Find where the given text appears and provide that cell's center as [X, Y] coordinate. 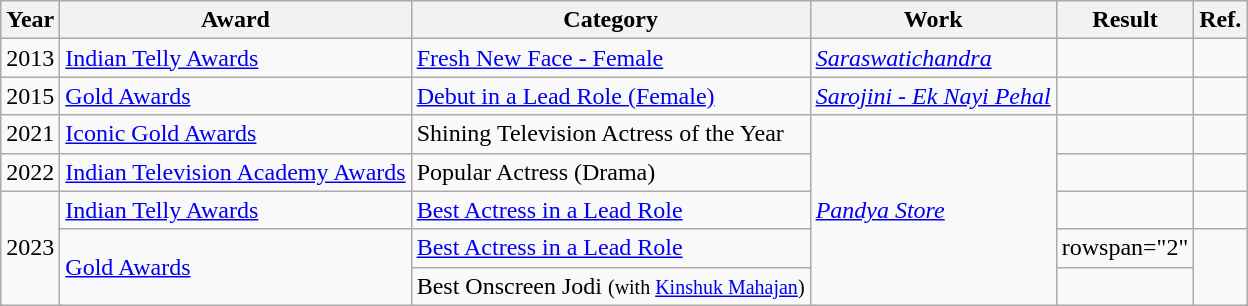
Best Onscreen Jodi (with Kinshuk Mahajan) [610, 286]
Result [1125, 20]
Debut in a Lead Role (Female) [610, 96]
Fresh New Face - Female [610, 58]
Iconic Gold Awards [236, 134]
rowspan="2" [1125, 248]
2013 [30, 58]
2015 [30, 96]
Indian Television Academy Awards [236, 172]
2021 [30, 134]
2023 [30, 248]
Pandya Store [933, 210]
Award [236, 20]
Work [933, 20]
Popular Actress (Drama) [610, 172]
Shining Television Actress of the Year [610, 134]
Saraswatichandra [933, 58]
2022 [30, 172]
Ref. [1220, 20]
Sarojini - Ek Nayi Pehal [933, 96]
Year [30, 20]
Category [610, 20]
